Determine the (x, y) coordinate at the center of the cell enclosing the given text.  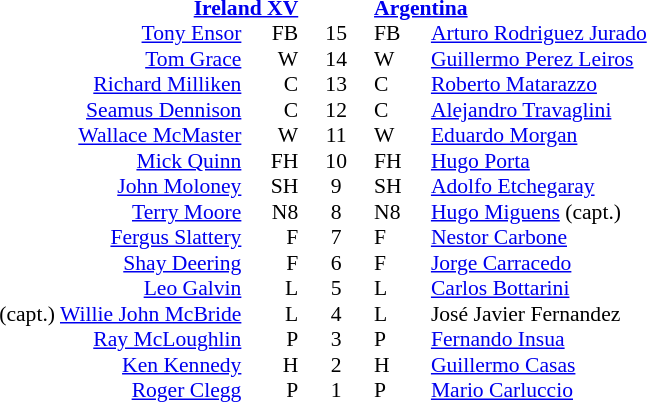
9 (336, 187)
2 (336, 365)
15 (336, 33)
11 (336, 135)
5 (336, 289)
12 (336, 110)
8 (336, 212)
7 (336, 237)
13 (336, 85)
3 (336, 339)
6 (336, 263)
10 (336, 161)
14 (336, 59)
4 (336, 314)
